Determine the (x, y) coordinate at the center of the cell enclosing the given text.  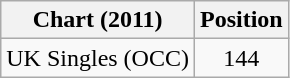
UK Singles (OCC) (98, 58)
Position (241, 20)
Chart (2011) (98, 20)
144 (241, 58)
